For the text-containing cell, return its midpoint in (X, Y) coordinate format. 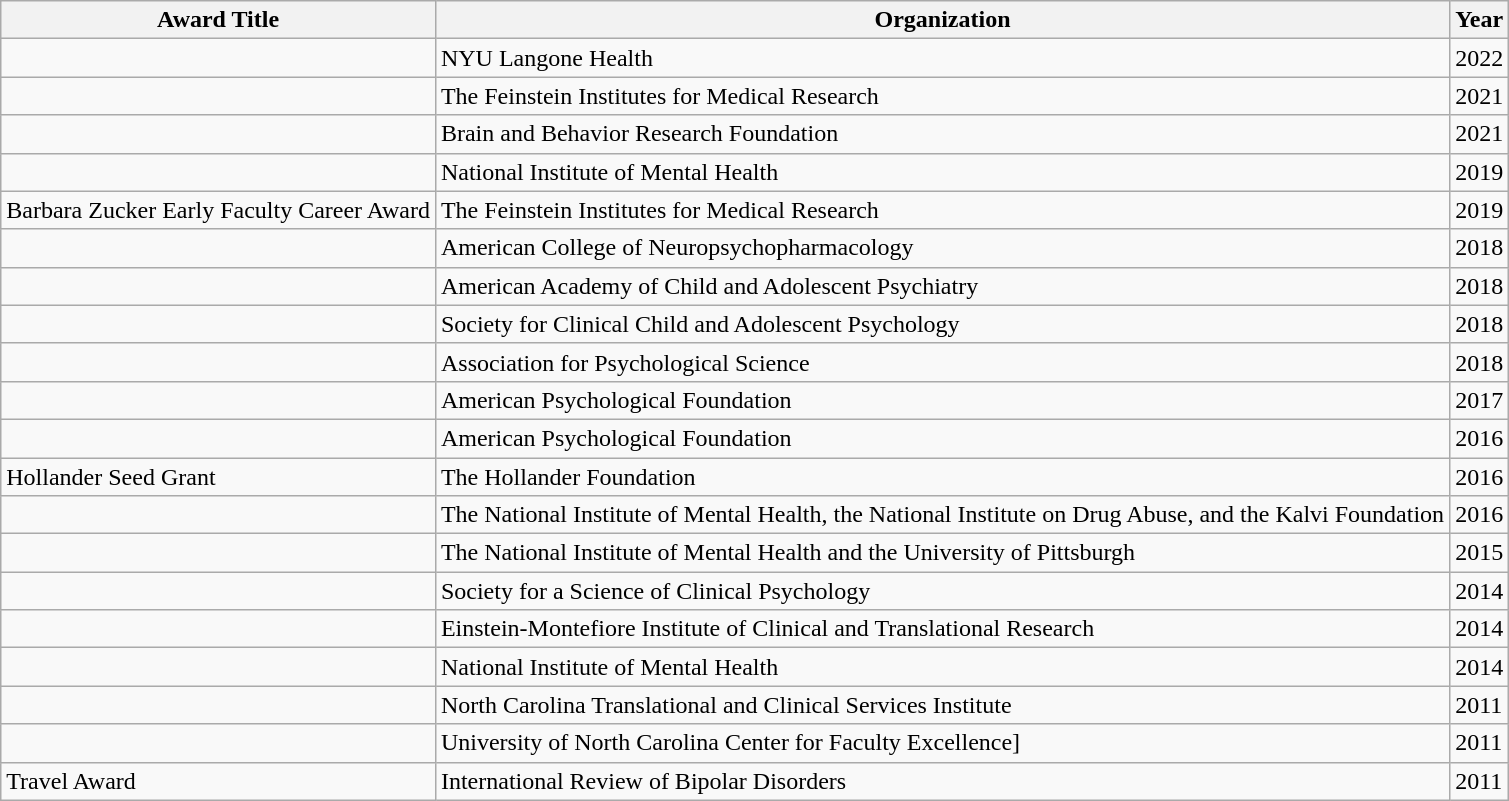
2017 (1480, 400)
American College of Neuropsychopharmacology (942, 248)
Organization (942, 20)
Award Title (218, 20)
Hollander Seed Grant (218, 477)
Association for Psychological Science (942, 362)
American Academy of Child and Adolescent Psychiatry (942, 286)
Brain and Behavior Research Foundation (942, 134)
Travel Award (218, 781)
The National Institute of Mental Health, the National Institute on Drug Abuse, and the Kalvi Foundation (942, 515)
Barbara Zucker Early Faculty Career Award (218, 210)
2022 (1480, 58)
North Carolina Translational and Clinical Services Institute (942, 705)
NYU Langone Health (942, 58)
Einstein-Montefiore Institute of Clinical and Translational Research (942, 629)
Society for a Science of Clinical Psychology (942, 591)
2015 (1480, 553)
The National Institute of Mental Health and the University of Pittsburgh (942, 553)
International Review of Bipolar Disorders (942, 781)
Society for Clinical Child and Adolescent Psychology (942, 324)
Year (1480, 20)
The Hollander Foundation (942, 477)
University of North Carolina Center for Faculty Excellence] (942, 743)
